Locate the cell with the specified text and output its (X, Y) center coordinate. 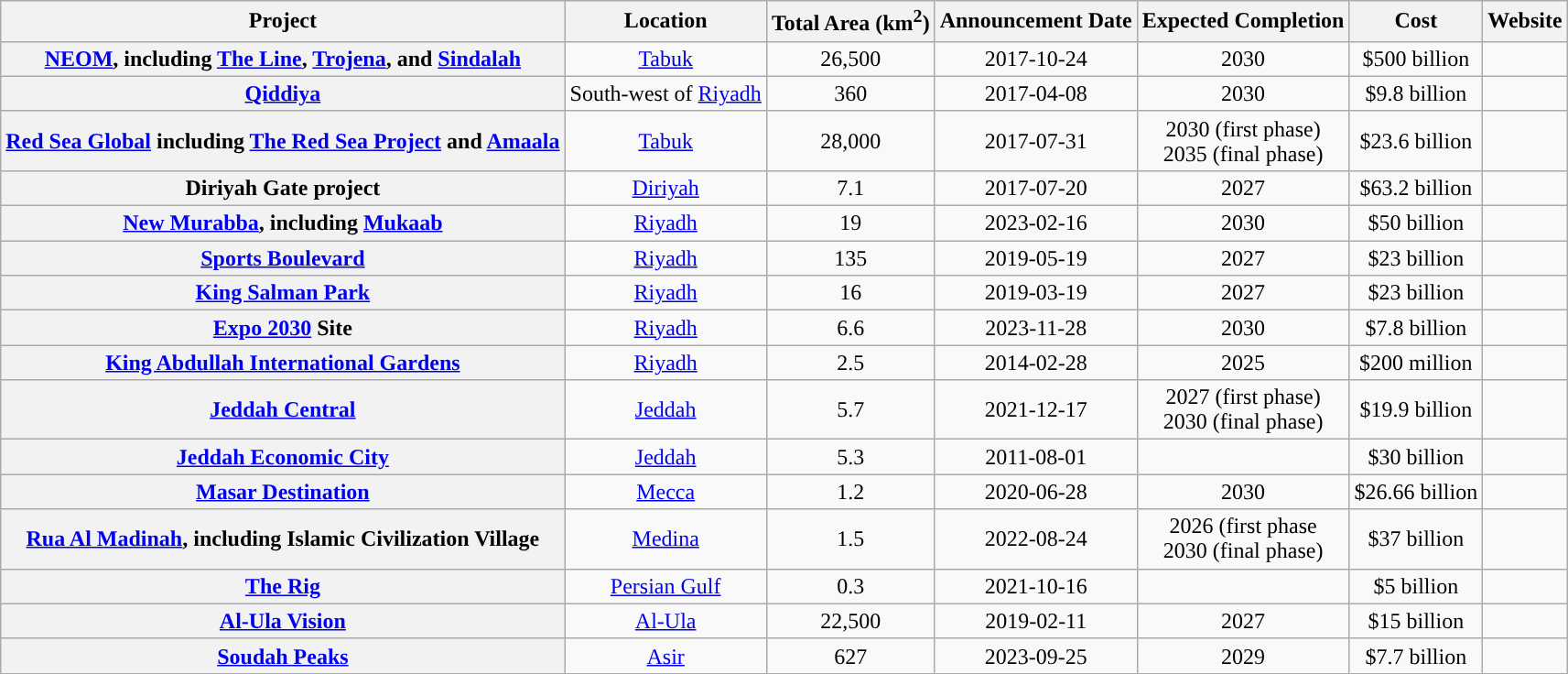
Expected Completion (1243, 22)
Al-Ula (665, 621)
$63.2 billion (1416, 188)
Mecca (665, 492)
7.1 (850, 188)
2021-10-16 (1036, 586)
$7.8 billion (1416, 328)
$15 billion (1416, 621)
2011-08-01 (1036, 457)
Red Sea Global including The Red Sea Project and Amaala (283, 141)
$50 billion (1416, 223)
2020-06-28 (1036, 492)
South-west of Riyadh (665, 93)
Cost (1416, 22)
2030 (first phase)2035 (final phase) (1243, 141)
NEOM, including The Line, Trojena, and Sindalah (283, 59)
Masar Destination (283, 492)
Project (283, 22)
$37 billion (1416, 538)
Location (665, 22)
16 (850, 293)
Website (1525, 22)
Qiddiya (283, 93)
Diriyah Gate project (283, 188)
2021-12-17 (1036, 410)
Jeddah Central (283, 410)
2017-04-08 (1036, 93)
2019-02-11 (1036, 621)
$30 billion (1416, 457)
The Rig (283, 586)
360 (850, 93)
Soudah Peaks (283, 656)
2027 (first phase)2030 (final phase) (1243, 410)
Rua Al Madinah, including Islamic Civilization Village (283, 538)
New Murabba, including Mukaab (283, 223)
$200 million (1416, 363)
2022-08-24 (1036, 538)
$26.66 billion (1416, 492)
Announcement Date (1036, 22)
26,500 (850, 59)
$9.8 billion (1416, 93)
2.5 (850, 363)
1.2 (850, 492)
19 (850, 223)
Medina (665, 538)
Sports Boulevard (283, 258)
Persian Gulf (665, 586)
22,500 (850, 621)
2026 (first phase2030 (final phase) (1243, 538)
$500 billion (1416, 59)
2029 (1243, 656)
King Abdullah International Gardens (283, 363)
Expo 2030 Site (283, 328)
2023-11-28 (1036, 328)
$23.6 billion (1416, 141)
0.3 (850, 586)
$5 billion (1416, 586)
Diriyah (665, 188)
Jeddah Economic City (283, 457)
5.3 (850, 457)
Asir (665, 656)
King Salman Park (283, 293)
2017-07-31 (1036, 141)
2017-07-20 (1036, 188)
2023-02-16 (1036, 223)
2019-03-19 (1036, 293)
1.5 (850, 538)
Al-Ula Vision (283, 621)
135 (850, 258)
$19.9 billion (1416, 410)
6.6 (850, 328)
5.7 (850, 410)
28,000 (850, 141)
Total Area (km2) (850, 22)
2017-10-24 (1036, 59)
$7.7 billion (1416, 656)
2025 (1243, 363)
2023-09-25 (1036, 656)
627 (850, 656)
2014-02-28 (1036, 363)
2019-05-19 (1036, 258)
